Find where the given text appears and provide that cell's center as [X, Y] coordinate. 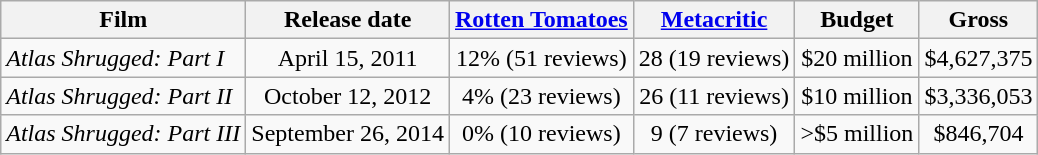
Atlas Shrugged: Part III [124, 134]
Gross [978, 20]
9 (7 reviews) [714, 134]
Atlas Shrugged: Part II [124, 96]
0% (10 reviews) [541, 134]
$846,704 [978, 134]
4% (23 reviews) [541, 96]
Budget [857, 20]
28 (19 reviews) [714, 58]
12% (51 reviews) [541, 58]
>$5 million [857, 134]
April 15, 2011 [348, 58]
Rotten Tomatoes [541, 20]
September 26, 2014 [348, 134]
$3,336,053 [978, 96]
$4,627,375 [978, 58]
$10 million [857, 96]
$20 million [857, 58]
Metacritic [714, 20]
Atlas Shrugged: Part I [124, 58]
Release date [348, 20]
26 (11 reviews) [714, 96]
October 12, 2012 [348, 96]
Film [124, 20]
